For the text-containing cell, return its midpoint in (x, y) coordinate format. 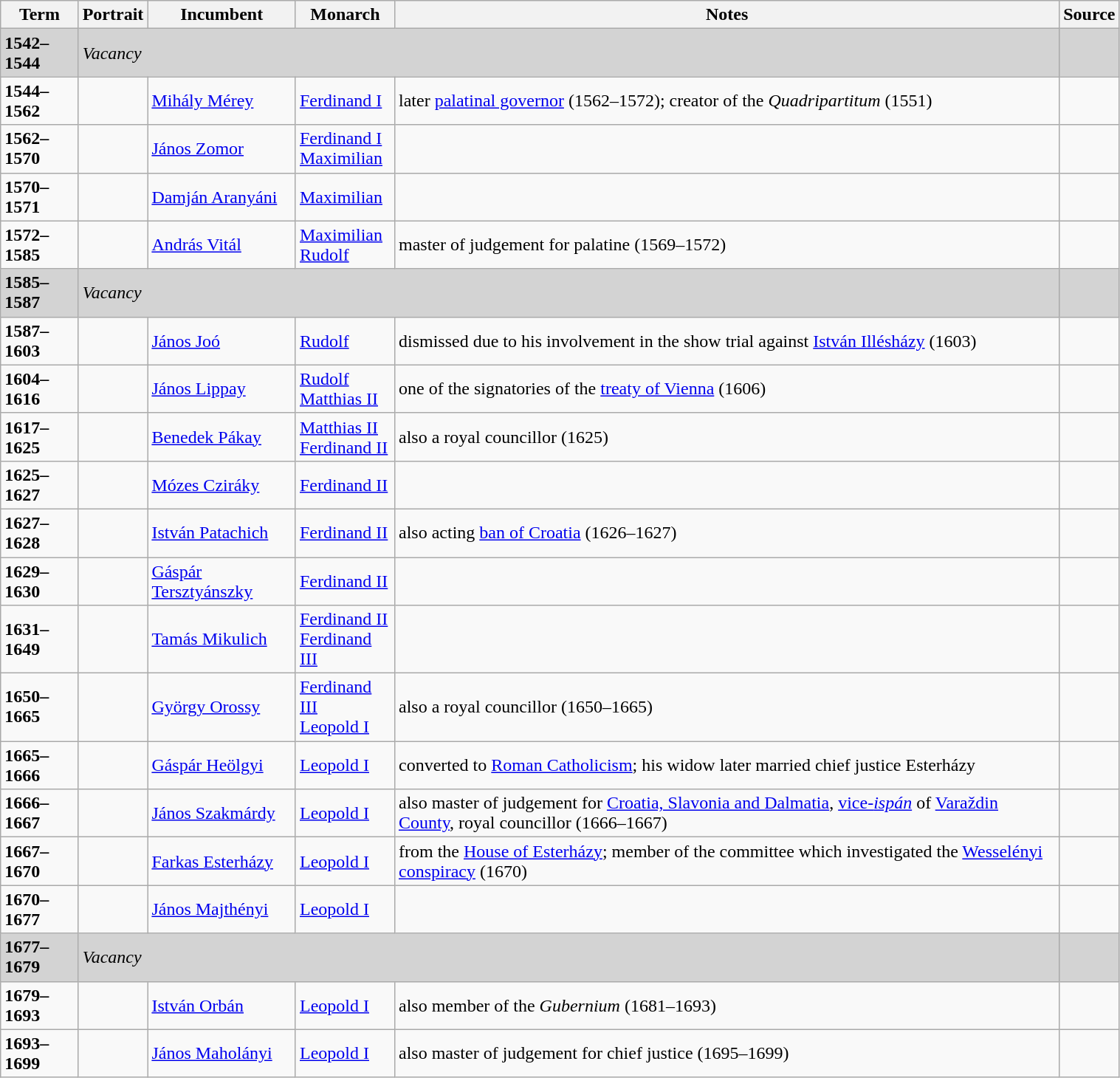
Matthias IIFerdinand II (345, 437)
dismissed due to his involvement in the show trial against István Illésházy (1603) (726, 341)
also master of judgement for chief justice (1695–1699) (726, 1053)
Ferdinand IIILeopold I (345, 707)
MaximilianRudolf (345, 245)
Ferdinand IIFerdinand III (345, 639)
later palatinal governor (1562–1572); creator of the Quadripartitum (1551) (726, 100)
also a royal councillor (1625) (726, 437)
one of the signatories of the treaty of Vienna (1606) (726, 388)
Monarch (345, 15)
1677–1679 (40, 957)
János Maholányi (221, 1053)
1617–1625 (40, 437)
Ferdinand IMaximilian (345, 149)
1544–1562 (40, 100)
János Szakmárdy (221, 814)
1693–1699 (40, 1053)
master of judgement for palatine (1569–1572) (726, 245)
1604–1616 (40, 388)
1629–1630 (40, 580)
Farkas Esterházy (221, 861)
from the House of Esterházy; member of the committee which investigated the Wesselényi conspiracy (1670) (726, 861)
1631–1649 (40, 639)
András Vitál (221, 245)
1562–1570 (40, 149)
1542–1544 (40, 53)
Damján Aranyáni (221, 196)
János Lippay (221, 388)
Portrait (113, 15)
Ferdinand I (345, 100)
Incumbent (221, 15)
1572–1585 (40, 245)
also master of judgement for Croatia, Slavonia and Dalmatia, vice-ispán of Varaždin County, royal councillor (1666–1667) (726, 814)
Mihály Mérey (221, 100)
1666–1667 (40, 814)
also acting ban of Croatia (1626–1627) (726, 533)
converted to Roman Catholicism; his widow later married chief justice Esterházy (726, 765)
1667–1670 (40, 861)
1627–1628 (40, 533)
Source (1090, 15)
Term (40, 15)
Tamás Mikulich (221, 639)
also a royal councillor (1650–1665) (726, 707)
Notes (726, 15)
RudolfMatthias II (345, 388)
also member of the Gubernium (1681–1693) (726, 1006)
1587–1603 (40, 341)
1585–1587 (40, 292)
János Zomor (221, 149)
1570–1571 (40, 196)
1679–1693 (40, 1006)
1665–1666 (40, 765)
Gáspár Heölgyi (221, 765)
Gáspár Tersztyánszky (221, 580)
János Joó (221, 341)
Rudolf (345, 341)
1650–1665 (40, 707)
Benedek Pákay (221, 437)
1625–1627 (40, 484)
István Patachich (221, 533)
György Orossy (221, 707)
Maximilian (345, 196)
János Majthényi (221, 910)
Mózes Cziráky (221, 484)
1670–1677 (40, 910)
István Orbán (221, 1006)
